Search for the cell housing the specified text and yield its [X, Y] center coordinate. 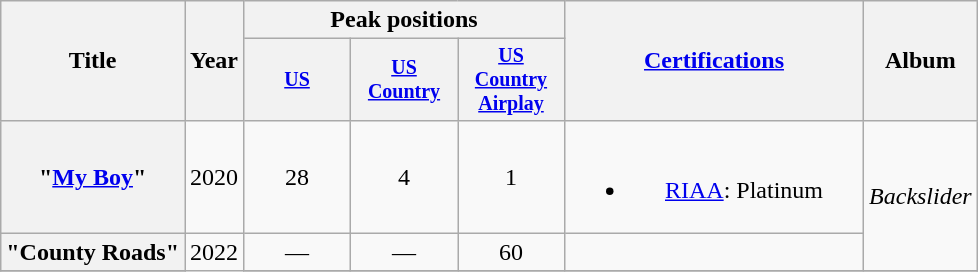
2022 [214, 252]
USCountry [404, 80]
2020 [214, 176]
Year [214, 61]
Certifications [714, 61]
Backslider [921, 196]
RIAA: Platinum [714, 176]
Peak positions [404, 20]
1 [512, 176]
Title [93, 61]
4 [404, 176]
28 [298, 176]
Album [921, 61]
"My Boy" [93, 176]
USCountryAirplay [512, 80]
US [298, 80]
60 [512, 252]
"County Roads" [93, 252]
